Scan for the cell matching the given text and deliver its (x, y) coordinate at center. 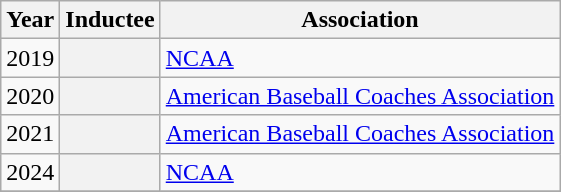
2020 (30, 96)
Association (360, 20)
Year (30, 20)
Inductee (110, 20)
2024 (30, 172)
2019 (30, 58)
2021 (30, 134)
